Capture the cell that displays the provided text and extract its (x, y) central coordinate. 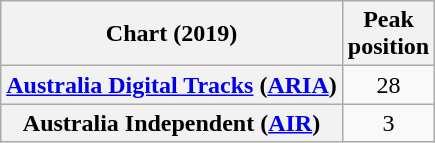
3 (388, 123)
Chart (2019) (172, 34)
Peakposition (388, 34)
Australia Digital Tracks (ARIA) (172, 85)
28 (388, 85)
Australia Independent (AIR) (172, 123)
